Determine the (X, Y) coordinate at the center of the cell enclosing the given text.  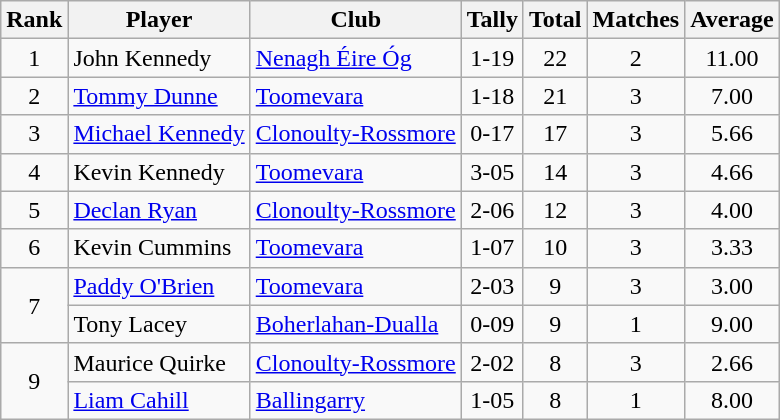
2.66 (732, 362)
Rank (34, 20)
Paddy O'Brien (159, 286)
5 (34, 210)
4.00 (732, 210)
2-06 (492, 210)
Tony Lacey (159, 324)
Matches (636, 20)
5.66 (732, 134)
Club (356, 20)
1-07 (492, 248)
14 (555, 172)
21 (555, 96)
11.00 (732, 58)
Player (159, 20)
7 (34, 305)
Boherlahan-Dualla (356, 324)
Tommy Dunne (159, 96)
Kevin Kennedy (159, 172)
John Kennedy (159, 58)
4.66 (732, 172)
1-05 (492, 400)
0-09 (492, 324)
17 (555, 134)
Maurice Quirke (159, 362)
2-02 (492, 362)
12 (555, 210)
Kevin Cummins (159, 248)
Tally (492, 20)
10 (555, 248)
8.00 (732, 400)
Total (555, 20)
1-18 (492, 96)
3-05 (492, 172)
2-03 (492, 286)
Declan Ryan (159, 210)
Michael Kennedy (159, 134)
1-19 (492, 58)
22 (555, 58)
Ballingarry (356, 400)
9.00 (732, 324)
7.00 (732, 96)
3.33 (732, 248)
4 (34, 172)
Average (732, 20)
Liam Cahill (159, 400)
3.00 (732, 286)
0-17 (492, 134)
6 (34, 248)
Nenagh Éire Óg (356, 58)
